Identify which cell holds the provided text, then report its [X, Y] central coordinate. 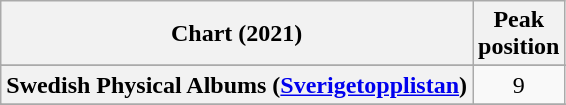
9 [519, 85]
Chart (2021) [237, 34]
Swedish Physical Albums (Sverigetopplistan) [237, 85]
Peakposition [519, 34]
